Extract the [x, y] coordinate from the center of the cell holding the provided text.  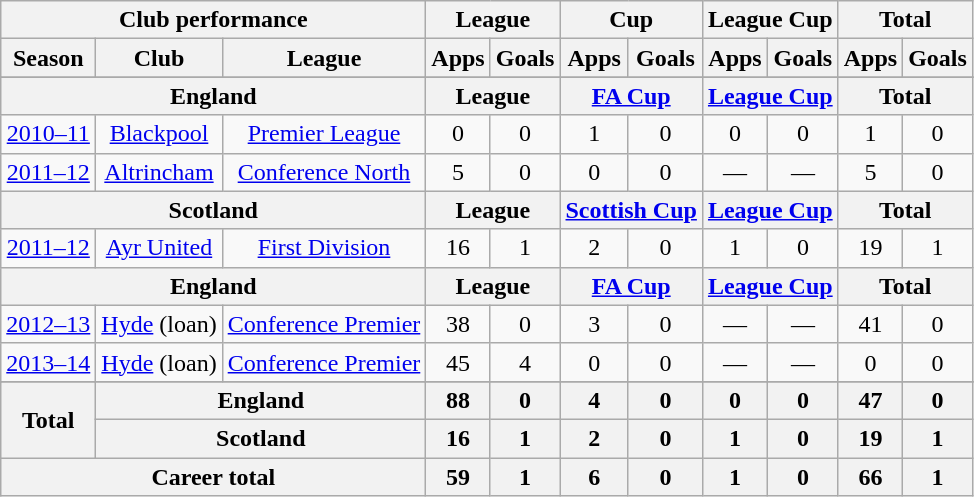
38 [458, 324]
Premier League [324, 134]
41 [870, 324]
Club performance [214, 20]
First Division [324, 248]
Season [48, 58]
47 [870, 400]
Ayr United [159, 248]
2013–14 [48, 362]
Career total [214, 477]
Altrincham [159, 172]
2010–11 [48, 134]
6 [594, 477]
Blackpool [159, 134]
66 [870, 477]
Cup [631, 20]
Scottish Cup [631, 210]
45 [458, 362]
3 [594, 324]
2012–13 [48, 324]
59 [458, 477]
88 [458, 400]
Conference North [324, 172]
Club [159, 58]
